Scan for the cell matching the given text and deliver its (X, Y) coordinate at center. 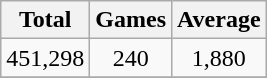
1,880 (220, 58)
240 (131, 58)
451,298 (46, 58)
Total (46, 20)
Average (220, 20)
Games (131, 20)
